Locate the cell with the specified text and output its (x, y) center coordinate. 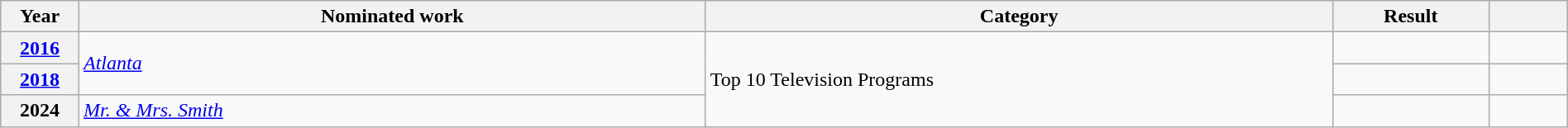
Nominated work (392, 17)
Result (1411, 17)
Mr. & Mrs. Smith (392, 111)
2018 (40, 79)
Year (40, 17)
Category (1019, 17)
Top 10 Television Programs (1019, 79)
2016 (40, 48)
Atlanta (392, 64)
2024 (40, 111)
